Locate the cell with the specified text and output its [x, y] center coordinate. 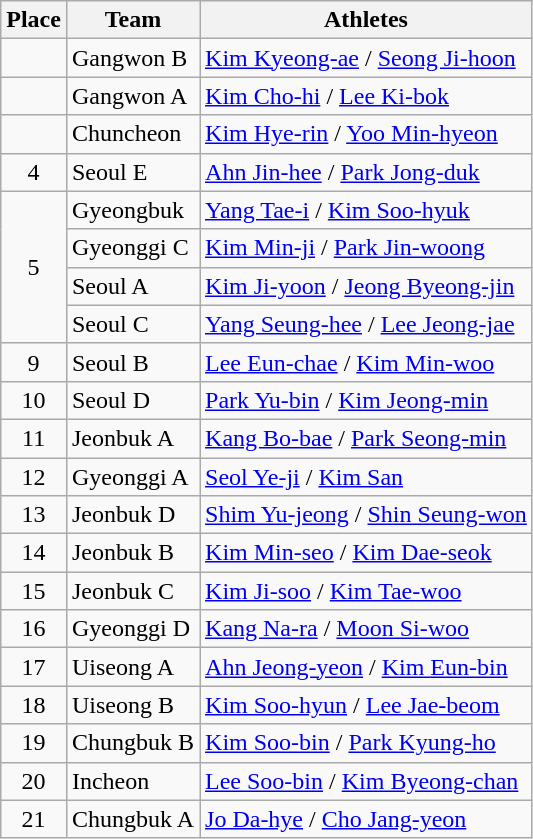
Jeonbuk A [132, 438]
Athletes [366, 20]
21 [34, 819]
Kim Cho-hi / Lee Ki-bok [366, 96]
Chungbuk A [132, 819]
Park Yu-bin / Kim Jeong-min [366, 400]
Seoul C [132, 324]
Kang Bo-bae / Park Seong-min [366, 438]
14 [34, 553]
Kang Na-ra / Moon Si-woo [366, 629]
Place [34, 20]
Chuncheon [132, 134]
Seol Ye-ji / Kim San [366, 477]
Chungbuk B [132, 743]
Uiseong A [132, 667]
Ahn Jin-hee / Park Jong-duk [366, 172]
Kim Min-seo / Kim Dae-seok [366, 553]
Yang Seung-hee / Lee Jeong-jae [366, 324]
12 [34, 477]
Gyeonggi A [132, 477]
Kim Hye-rin / Yoo Min-hyeon [366, 134]
9 [34, 362]
13 [34, 515]
16 [34, 629]
18 [34, 705]
Team [132, 20]
Ahn Jeong-yeon / Kim Eun-bin [366, 667]
Jo Da-hye / Cho Jang-yeon [366, 819]
17 [34, 667]
4 [34, 172]
Seoul B [132, 362]
Seoul A [132, 286]
Kim Kyeong-ae / Seong Ji-hoon [366, 58]
Gyeonggi D [132, 629]
Seoul E [132, 172]
10 [34, 400]
Jeonbuk B [132, 553]
Kim Ji-soo / Kim Tae-woo [366, 591]
Shim Yu-jeong / Shin Seung-won [366, 515]
Gangwon B [132, 58]
Gangwon A [132, 96]
Kim Min-ji / Park Jin-woong [366, 248]
Seoul D [132, 400]
Jeonbuk C [132, 591]
Gyeonggi C [132, 248]
Kim Ji-yoon / Jeong Byeong-jin [366, 286]
5 [34, 267]
Uiseong B [132, 705]
Kim Soo-bin / Park Kyung-ho [366, 743]
Lee Soo-bin / Kim Byeong-chan [366, 781]
11 [34, 438]
Lee Eun-chae / Kim Min-woo [366, 362]
15 [34, 591]
Incheon [132, 781]
Kim Soo-hyun / Lee Jae-beom [366, 705]
Yang Tae-i / Kim Soo-hyuk [366, 210]
Jeonbuk D [132, 515]
19 [34, 743]
Gyeongbuk [132, 210]
20 [34, 781]
